Output the [x, y] coordinate of the center of the cell containing the given text.  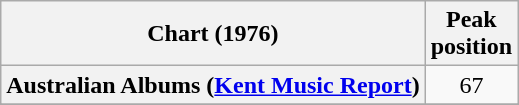
Peakposition [471, 34]
Chart (1976) [213, 34]
Australian Albums (Kent Music Report) [213, 85]
67 [471, 85]
